Pinpoint the cell where the given text exists, returning its [X, Y] midpoint coordinate. 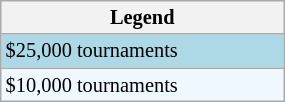
$10,000 tournaments [142, 85]
$25,000 tournaments [142, 51]
Legend [142, 17]
